From the cell containing the given text, extract its center point as (X, Y) coordinate. 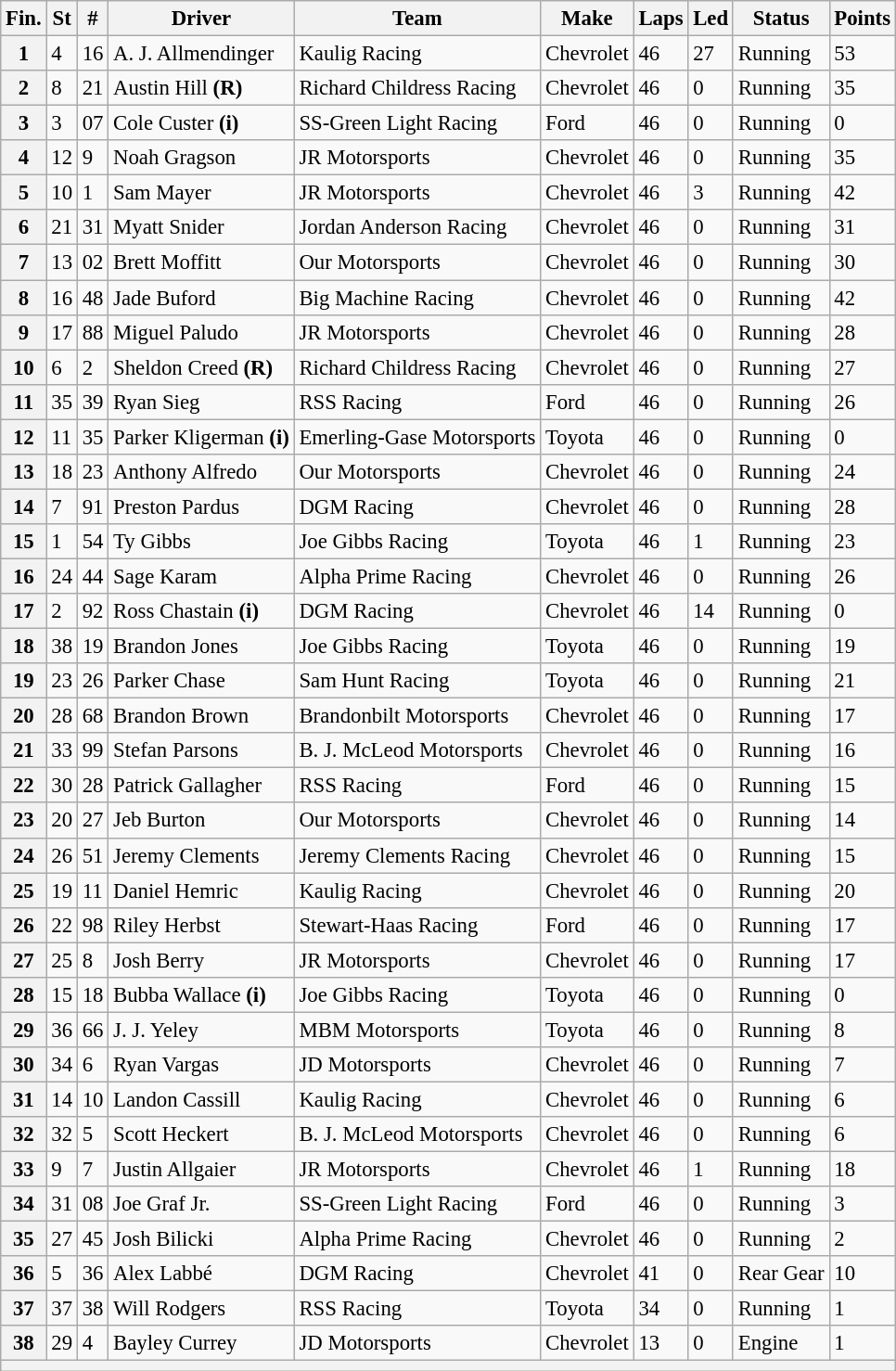
MBM Motorsports (417, 1030)
Ryan Sieg (201, 402)
Jordan Anderson Racing (417, 227)
Laps (660, 19)
Ryan Vargas (201, 1065)
Noah Gragson (201, 158)
Josh Bilicki (201, 1239)
Brandonbilt Motorsports (417, 716)
Jeb Burton (201, 821)
A. J. Allmendinger (201, 54)
45 (93, 1239)
Sheldon Creed (R) (201, 367)
Big Machine Racing (417, 298)
Bayley Currey (201, 1344)
J. J. Yeley (201, 1030)
48 (93, 298)
02 (93, 263)
39 (93, 402)
Myatt Snider (201, 227)
Parker Kligerman (i) (201, 437)
54 (93, 542)
Justin Allgaier (201, 1170)
# (93, 19)
Sam Hunt Racing (417, 681)
98 (93, 925)
Fin. (24, 19)
Team (417, 19)
44 (93, 576)
Jade Buford (201, 298)
Stefan Parsons (201, 750)
91 (93, 506)
Riley Herbst (201, 925)
Driver (201, 19)
Led (710, 19)
St (61, 19)
Will Rodgers (201, 1309)
Joe Graf Jr. (201, 1204)
66 (93, 1030)
07 (93, 123)
99 (93, 750)
Patrick Gallagher (201, 786)
Emerling-Gase Motorsports (417, 437)
Brett Moffitt (201, 263)
Miguel Paludo (201, 332)
Daniel Hemric (201, 891)
Bubba Wallace (i) (201, 995)
Rear Gear (781, 1274)
Scott Heckert (201, 1134)
Josh Berry (201, 960)
68 (93, 716)
Brandon Jones (201, 647)
88 (93, 332)
Jeremy Clements (201, 855)
Sage Karam (201, 576)
Sam Mayer (201, 193)
Status (781, 19)
08 (93, 1204)
Cole Custer (i) (201, 123)
Ty Gibbs (201, 542)
Preston Pardus (201, 506)
Engine (781, 1344)
Stewart-Haas Racing (417, 925)
Landon Cassill (201, 1099)
Anthony Alfredo (201, 472)
Parker Chase (201, 681)
Austin Hill (R) (201, 88)
41 (660, 1274)
Make (587, 19)
Jeremy Clements Racing (417, 855)
Brandon Brown (201, 716)
92 (93, 611)
Points (863, 19)
Alex Labbé (201, 1274)
53 (863, 54)
51 (93, 855)
Ross Chastain (i) (201, 611)
